Provide the (x, y) coordinate of the cell's center where the given text is located.  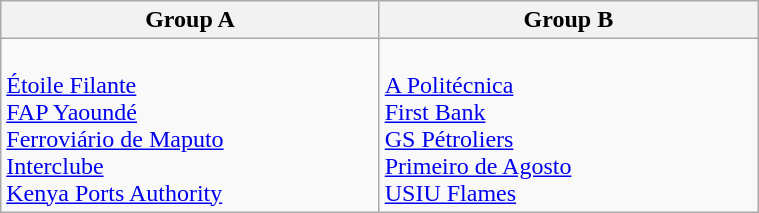
Étoile Filante FAP Yaoundé Ferroviário de Maputo Interclube Kenya Ports Authority (190, 126)
Group B (568, 20)
A Politécnica First Bank GS Pétroliers Primeiro de Agosto USIU Flames (568, 126)
Group A (190, 20)
